Locate the cell with the specified text and output its [X, Y] center coordinate. 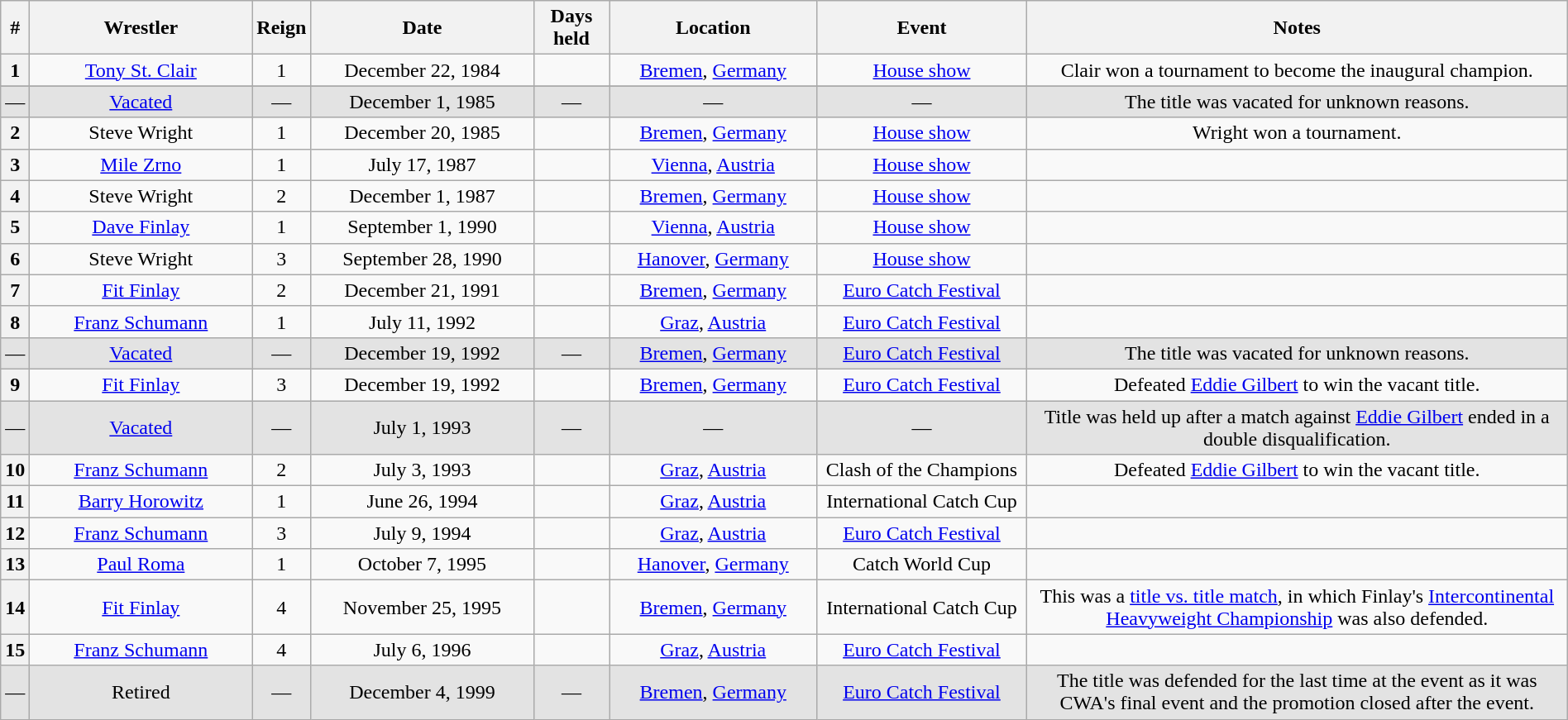
Mile Zrno [141, 165]
December 22, 1984 [422, 70]
July 6, 1996 [422, 650]
Title was held up after a match against Eddie Gilbert ended in a double disqualification. [1297, 427]
Reign [281, 28]
December 1, 1987 [422, 196]
Paul Roma [141, 565]
The title was defended for the last time at the event as it was CWA's final event and the promotion closed after the event. [1297, 693]
Clash of the Champions [922, 470]
Clair won a tournament to become the inaugural champion. [1297, 70]
# [15, 28]
July 11, 1992 [422, 322]
December 4, 1999 [422, 693]
Event [922, 28]
Retired [141, 693]
June 26, 1994 [422, 502]
December 20, 1985 [422, 133]
September 28, 1990 [422, 259]
Barry Horowitz [141, 502]
July 3, 1993 [422, 470]
9 [15, 384]
December 21, 1991 [422, 290]
10 [15, 470]
6 [15, 259]
July 17, 1987 [422, 165]
Location [713, 28]
Wright won a tournament. [1297, 133]
Notes [1297, 28]
12 [15, 533]
September 1, 1990 [422, 227]
5 [15, 227]
13 [15, 565]
15 [15, 650]
11 [15, 502]
8 [15, 322]
Date [422, 28]
December 1, 1985 [422, 102]
14 [15, 607]
This was a title vs. title match, in which Finlay's Intercontinental Heavyweight Championship was also defended. [1297, 607]
Dave Finlay [141, 227]
Wrestler [141, 28]
October 7, 1995 [422, 565]
Catch World Cup [922, 565]
Days held [571, 28]
November 25, 1995 [422, 607]
7 [15, 290]
July 1, 1993 [422, 427]
Tony St. Clair [141, 70]
July 9, 1994 [422, 533]
